Extract the (X, Y) coordinate from the center of the cell holding the provided text.  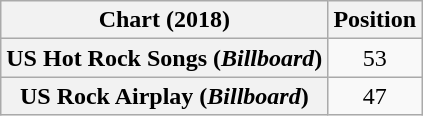
US Rock Airplay (Billboard) (164, 96)
47 (375, 96)
US Hot Rock Songs (Billboard) (164, 58)
Position (375, 20)
Chart (2018) (164, 20)
53 (375, 58)
